Detect which cell encompasses the target text, then output its [x, y] center coordinate. 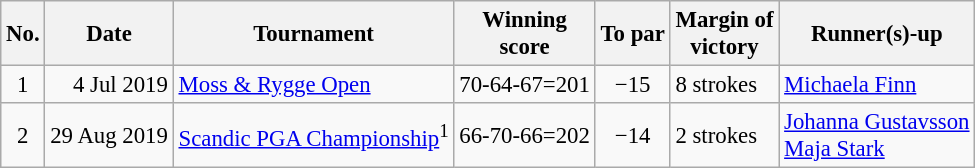
Michaela Finn [877, 85]
Johanna Gustavsson Maja Stark [877, 136]
66-70-66=202 [524, 136]
Winningscore [524, 34]
29 Aug 2019 [109, 136]
No. [23, 34]
Runner(s)-up [877, 34]
70-64-67=201 [524, 85]
Margin ofvictory [724, 34]
2 strokes [724, 136]
To par [632, 34]
Moss & Rygge Open [314, 85]
Scandic PGA Championship1 [314, 136]
2 [23, 136]
1 [23, 85]
Date [109, 34]
−14 [632, 136]
Tournament [314, 34]
8 strokes [724, 85]
4 Jul 2019 [109, 85]
−15 [632, 85]
